Capture the cell that displays the provided text and extract its [X, Y] central coordinate. 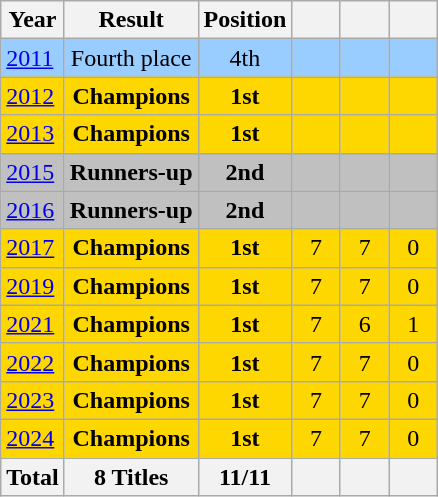
2012 [33, 96]
2017 [33, 248]
Fourth place [131, 58]
2016 [33, 210]
2023 [33, 400]
Year [33, 20]
2024 [33, 438]
2011 [33, 58]
11/11 [245, 477]
2021 [33, 324]
Position [245, 20]
1 [414, 324]
Total [33, 477]
2015 [33, 172]
2013 [33, 134]
8 Titles [131, 477]
Result [131, 20]
2019 [33, 286]
2022 [33, 362]
6 [364, 324]
4th [245, 58]
